Output the (X, Y) coordinate of the center of the cell containing the given text.  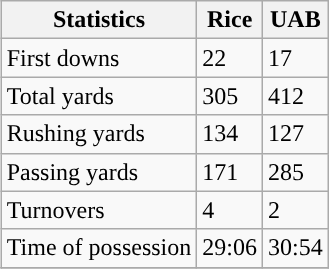
Rice (230, 20)
Time of possession (99, 248)
171 (230, 172)
4 (230, 210)
First downs (99, 58)
Statistics (99, 20)
17 (296, 58)
22 (230, 58)
134 (230, 134)
412 (296, 96)
UAB (296, 20)
Total yards (99, 96)
305 (230, 96)
Passing yards (99, 172)
127 (296, 134)
Turnovers (99, 210)
285 (296, 172)
30:54 (296, 248)
29:06 (230, 248)
Rushing yards (99, 134)
2 (296, 210)
